Return the (X, Y) coordinate for the center point of the cell that contains the specified text.  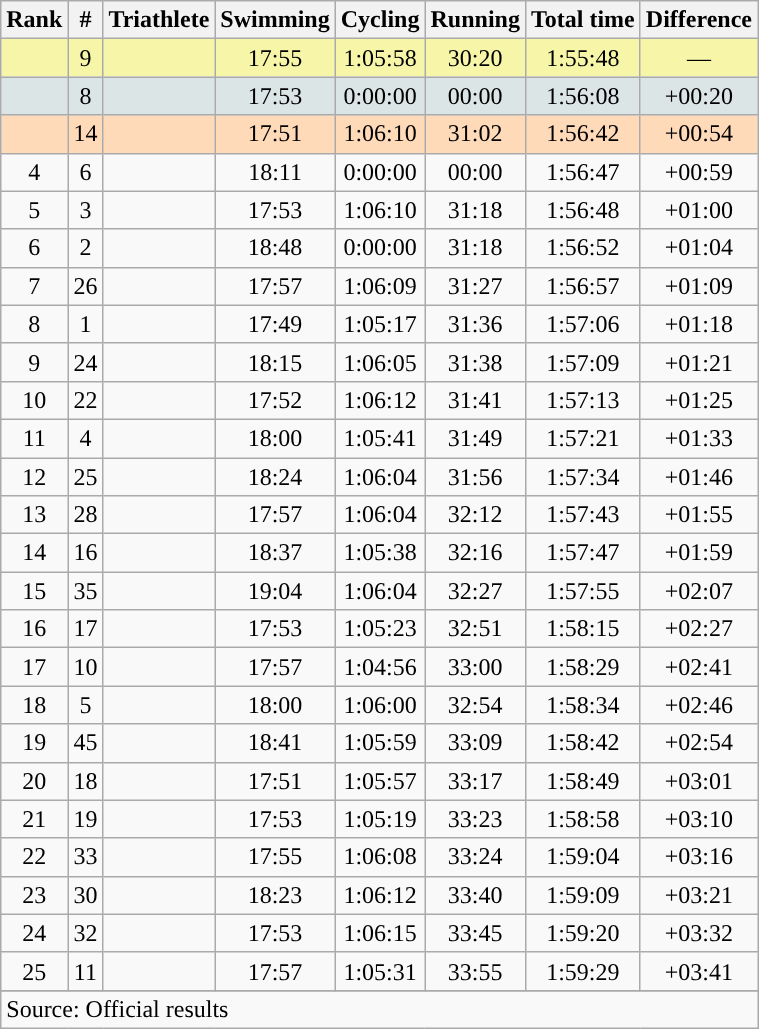
3 (86, 210)
32:16 (475, 553)
Triathlete (159, 20)
1:05:31 (380, 971)
1:57:13 (582, 400)
1:58:58 (582, 819)
1:58:42 (582, 743)
1:06:15 (380, 933)
18:23 (275, 895)
30:20 (475, 58)
1:58:15 (582, 629)
+01:25 (698, 400)
28 (86, 515)
1:05:17 (380, 324)
18:24 (275, 477)
— (698, 58)
23 (34, 895)
35 (86, 591)
+01:33 (698, 438)
1:59:20 (582, 933)
1:57:06 (582, 324)
+03:21 (698, 895)
1:06:05 (380, 362)
Total time (582, 20)
1:56:57 (582, 286)
33:00 (475, 667)
18:48 (275, 248)
1:58:49 (582, 781)
+02:07 (698, 591)
1:06:00 (380, 705)
1:56:47 (582, 172)
+01:21 (698, 362)
1 (86, 324)
1:06:09 (380, 286)
31:38 (475, 362)
33:24 (475, 857)
+01:46 (698, 477)
1:57:55 (582, 591)
7 (34, 286)
33:23 (475, 819)
+01:04 (698, 248)
+01:09 (698, 286)
1:58:34 (582, 705)
1:05:23 (380, 629)
1:58:29 (582, 667)
Cycling (380, 20)
33:09 (475, 743)
1:56:48 (582, 210)
18:11 (275, 172)
1:05:38 (380, 553)
1:55:48 (582, 58)
17:52 (275, 400)
+03:10 (698, 819)
+03:16 (698, 857)
30 (86, 895)
+03:41 (698, 971)
1:05:59 (380, 743)
1:56:52 (582, 248)
15 (34, 591)
12 (34, 477)
1:57:09 (582, 362)
1:04:56 (380, 667)
1:06:08 (380, 857)
18:37 (275, 553)
+01:00 (698, 210)
1:56:08 (582, 96)
2 (86, 248)
31:41 (475, 400)
33:55 (475, 971)
1:05:58 (380, 58)
+02:46 (698, 705)
+00:59 (698, 172)
1:57:21 (582, 438)
18:15 (275, 362)
33:40 (475, 895)
+01:18 (698, 324)
+00:20 (698, 96)
+02:27 (698, 629)
1:56:42 (582, 134)
+01:59 (698, 553)
32:27 (475, 591)
32:51 (475, 629)
Rank (34, 20)
31:27 (475, 286)
+03:01 (698, 781)
17:49 (275, 324)
31:49 (475, 438)
Swimming (275, 20)
Source: Official results (380, 1009)
1:57:47 (582, 553)
32:12 (475, 515)
31:02 (475, 134)
1:57:43 (582, 515)
45 (86, 743)
+01:55 (698, 515)
13 (34, 515)
19:04 (275, 591)
# (86, 20)
20 (34, 781)
18:41 (275, 743)
1:59:04 (582, 857)
Difference (698, 20)
Running (475, 20)
1:05:57 (380, 781)
+02:41 (698, 667)
+03:32 (698, 933)
31:56 (475, 477)
1:05:41 (380, 438)
33 (86, 857)
+02:54 (698, 743)
1:57:34 (582, 477)
32:54 (475, 705)
1:59:09 (582, 895)
32 (86, 933)
1:05:19 (380, 819)
33:17 (475, 781)
26 (86, 286)
21 (34, 819)
+00:54 (698, 134)
33:45 (475, 933)
31:36 (475, 324)
1:59:29 (582, 971)
